Find where the given text appears and provide that cell's center as (x, y) coordinate. 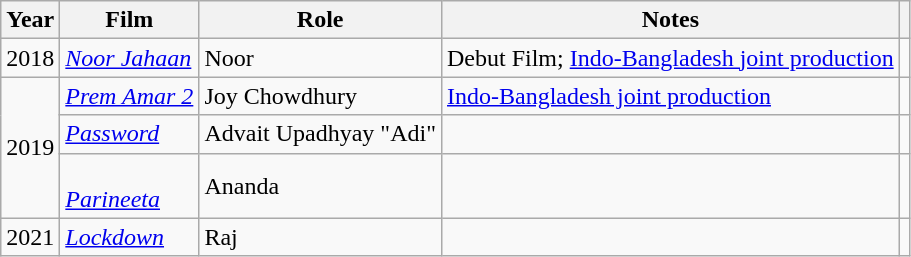
Notes (670, 20)
Joy Chowdhury (320, 96)
Advait Upadhyay "Adi" (320, 134)
Lockdown (130, 237)
Debut Film; Indo-Bangladesh joint production (670, 58)
Ananda (320, 186)
Prem Amar 2 (130, 96)
Raj (320, 237)
Noor Jahaan (130, 58)
Parineeta (130, 186)
Film (130, 20)
Indo-Bangladesh joint production (670, 96)
Year (30, 20)
2021 (30, 237)
2018 (30, 58)
2019 (30, 148)
Password (130, 134)
Role (320, 20)
Noor (320, 58)
